Detect which cell encompasses the target text, then output its [x, y] center coordinate. 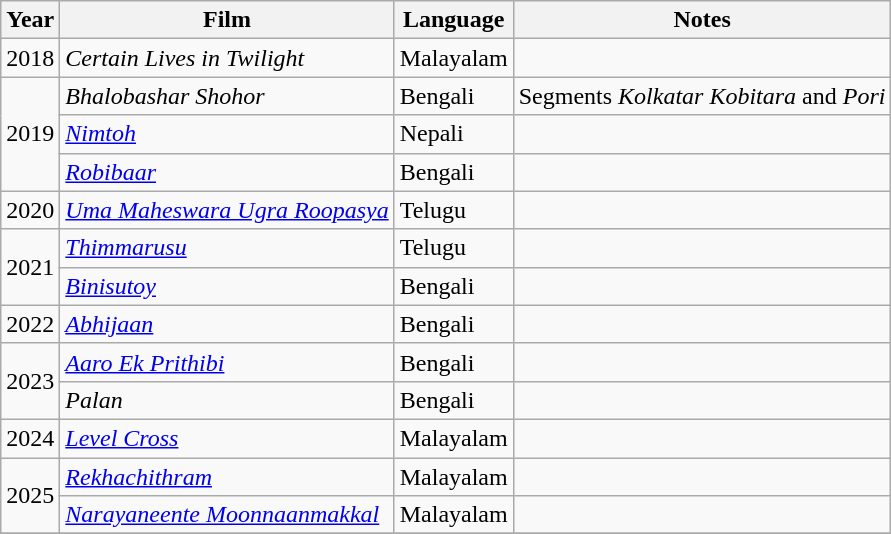
Palan [227, 400]
2025 [30, 496]
2022 [30, 324]
Nepali [454, 134]
Year [30, 20]
Certain Lives in Twilight [227, 58]
Level Cross [227, 438]
2024 [30, 438]
Rekhachithram [227, 477]
2019 [30, 134]
Binisutoy [227, 286]
Segments Kolkatar Kobitara and Pori [702, 96]
Film [227, 20]
Bhalobashar Shohor [227, 96]
2021 [30, 267]
Language [454, 20]
2018 [30, 58]
Abhijaan [227, 324]
Nimtoh [227, 134]
Aaro Ek Prithibi [227, 362]
Thimmarusu [227, 248]
Narayaneente Moonnaanmakkal [227, 515]
Robibaar [227, 172]
Notes [702, 20]
2020 [30, 210]
2023 [30, 381]
Uma Maheswara Ugra Roopasya [227, 210]
